Find where the given text appears and provide that cell's center as [X, Y] coordinate. 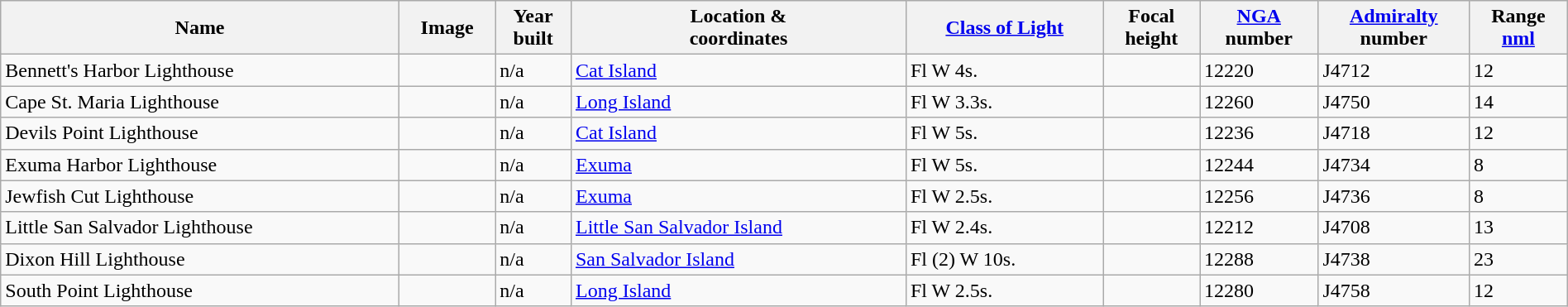
Bennett's Harbor Lighthouse [200, 70]
12220 [1259, 70]
13 [1518, 228]
J4718 [1394, 133]
Yearbuilt [533, 28]
Fl (2) W 10s. [1004, 259]
Name [200, 28]
Little San Salvador Island [738, 228]
Admiraltynumber [1394, 28]
J4758 [1394, 290]
Dixon Hill Lighthouse [200, 259]
NGAnumber [1259, 28]
Jewfish Cut Lighthouse [200, 196]
Fl W 4s. [1004, 70]
14 [1518, 102]
Devils Point Lighthouse [200, 133]
12256 [1259, 196]
J4738 [1394, 259]
Image [447, 28]
J4736 [1394, 196]
Cape St. Maria Lighthouse [200, 102]
Fl W 3.3s. [1004, 102]
12244 [1259, 165]
J4712 [1394, 70]
12236 [1259, 133]
12280 [1259, 290]
San Salvador Island [738, 259]
J4734 [1394, 165]
12260 [1259, 102]
Exuma Harbor Lighthouse [200, 165]
Location & coordinates [738, 28]
12212 [1259, 228]
Focalheight [1151, 28]
South Point Lighthouse [200, 290]
Class of Light [1004, 28]
Little San Salvador Lighthouse [200, 228]
Fl W 2.4s. [1004, 228]
J4750 [1394, 102]
J4708 [1394, 228]
12288 [1259, 259]
23 [1518, 259]
Rangenml [1518, 28]
